Locate the cell with the specified text and output its [X, Y] center coordinate. 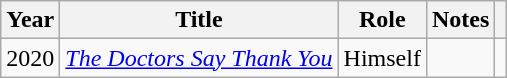
Himself [382, 58]
Role [382, 20]
Title [199, 20]
2020 [30, 58]
Year [30, 20]
The Doctors Say Thank You [199, 58]
Notes [460, 20]
